Pinpoint the cell where the given text exists, returning its [x, y] midpoint coordinate. 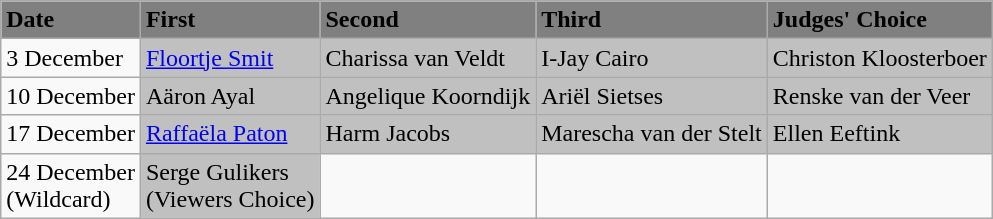
Date [71, 20]
24 December(Wildcard) [71, 186]
10 December [71, 96]
3 December [71, 58]
Marescha van der Stelt [652, 134]
Second [428, 20]
Serge Gulikers(Viewers Choice) [230, 186]
First [230, 20]
17 December [71, 134]
Third [652, 20]
Christon Kloosterboer [880, 58]
Raffaëla Paton [230, 134]
Renske van der Veer [880, 96]
Floortje Smit [230, 58]
Ariël Sietses [652, 96]
Judges' Choice [880, 20]
Angelique Koorndijk [428, 96]
Charissa van Veldt [428, 58]
Aäron Ayal [230, 96]
I-Jay Cairo [652, 58]
Harm Jacobs [428, 134]
Ellen Eeftink [880, 134]
